Find where the given text appears and provide that cell's center as [X, Y] coordinate. 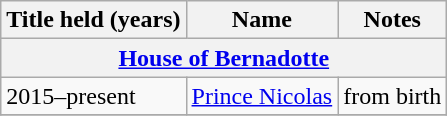
Title held (years) [94, 20]
Notes [392, 20]
Prince Nicolas [262, 96]
from birth [392, 96]
2015–present [94, 96]
House of Bernadotte [224, 58]
Name [262, 20]
